For the text-containing cell, return its midpoint in (X, Y) coordinate format. 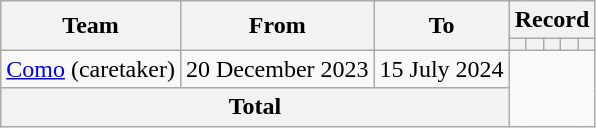
15 July 2024 (442, 69)
Total (255, 107)
20 December 2023 (277, 69)
Team (91, 26)
Record (552, 20)
To (442, 26)
Como (caretaker) (91, 69)
From (277, 26)
